Scan for the cell matching the given text and deliver its [x, y] coordinate at center. 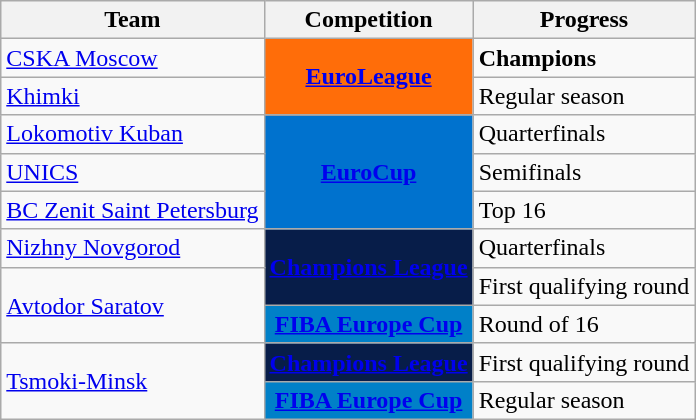
Khimki [132, 96]
Champions [584, 58]
UNICS [132, 172]
Progress [584, 20]
EuroCup [368, 172]
Top 16 [584, 210]
Lokomotiv Kuban [132, 134]
Tsmoki-Minsk [132, 381]
Competition [368, 20]
Nizhny Novgorod [132, 248]
Semifinals [584, 172]
Round of 16 [584, 324]
CSKA Moscow [132, 58]
EuroLeague [368, 77]
Team [132, 20]
BC Zenit Saint Petersburg [132, 210]
Avtodor Saratov [132, 305]
